Return (x, y) of the center of cell containing provided text 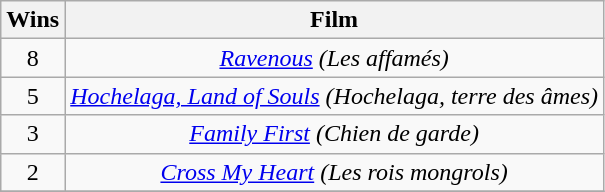
Film (334, 20)
2 (33, 172)
8 (33, 58)
Hochelaga, Land of Souls (Hochelaga, terre des âmes) (334, 96)
Ravenous (Les affamés) (334, 58)
Wins (33, 20)
Family First (Chien de garde) (334, 134)
3 (33, 134)
5 (33, 96)
Cross My Heart (Les rois mongrols) (334, 172)
